Find where the given text appears and provide that cell's center as [x, y] coordinate. 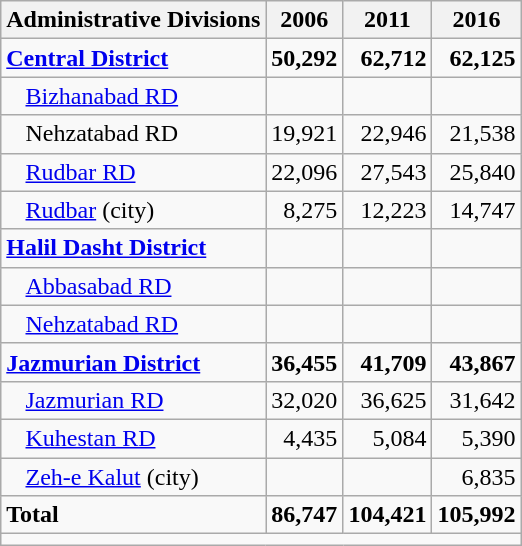
36,625 [388, 400]
27,543 [388, 172]
36,455 [304, 362]
62,712 [388, 58]
Administrative Divisions [134, 20]
104,421 [388, 515]
14,747 [476, 210]
Bizhanabad RD [134, 96]
25,840 [476, 172]
4,435 [304, 438]
Abbasabad RD [134, 286]
Kuhestan RD [134, 438]
86,747 [304, 515]
32,020 [304, 400]
5,390 [476, 438]
Rudbar RD [134, 172]
22,946 [388, 134]
5,084 [388, 438]
6,835 [476, 477]
Jazmurian District [134, 362]
Zeh-e Kalut (city) [134, 477]
Total [134, 515]
19,921 [304, 134]
12,223 [388, 210]
22,096 [304, 172]
Rudbar (city) [134, 210]
43,867 [476, 362]
Halil Dasht District [134, 248]
62,125 [476, 58]
31,642 [476, 400]
21,538 [476, 134]
Jazmurian RD [134, 400]
105,992 [476, 515]
2006 [304, 20]
Central District [134, 58]
41,709 [388, 362]
50,292 [304, 58]
2011 [388, 20]
8,275 [304, 210]
2016 [476, 20]
